Capture the cell that displays the provided text and extract its [x, y] central coordinate. 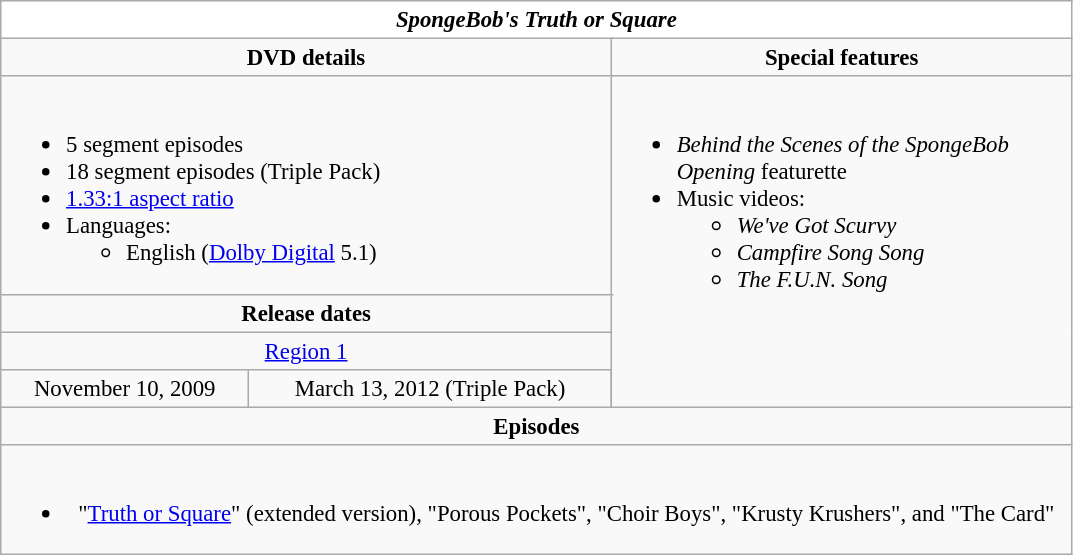
SpongeBob's Truth or Square [536, 20]
November 10, 2009 [125, 388]
"Truth or Square" (extended version), "Porous Pockets", "Choir Boys", "Krusty Krushers", and "The Card" [536, 500]
Episodes [536, 426]
March 13, 2012 (Triple Pack) [430, 388]
5 segment episodes18 segment episodes (Triple Pack)1.33:1 aspect ratioLanguages:English (Dolby Digital 5.1) [306, 185]
Behind the Scenes of the SpongeBob Opening featuretteMusic videos:We've Got ScurvyCampfire Song SongThe F.U.N. Song [842, 242]
DVD details [306, 58]
Special features [842, 58]
Region 1 [306, 351]
Release dates [306, 313]
